Detect which cell encompasses the target text, then output its [x, y] center coordinate. 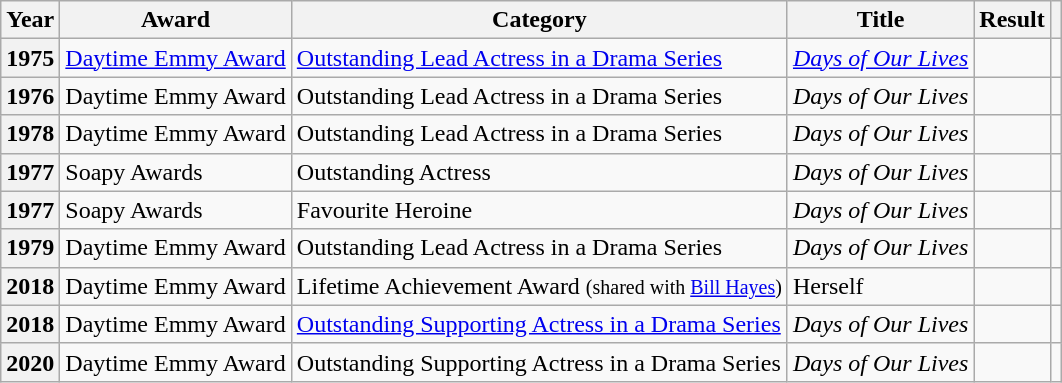
Outstanding Actress [539, 172]
2020 [30, 362]
Category [539, 20]
1978 [30, 134]
Title [880, 20]
1976 [30, 96]
1979 [30, 248]
1975 [30, 58]
Herself [880, 286]
Year [30, 20]
Lifetime Achievement Award (shared with Bill Hayes) [539, 286]
Favourite Heroine [539, 210]
Result [1012, 20]
Award [176, 20]
